Pinpoint the cell where the given text exists, returning its [X, Y] midpoint coordinate. 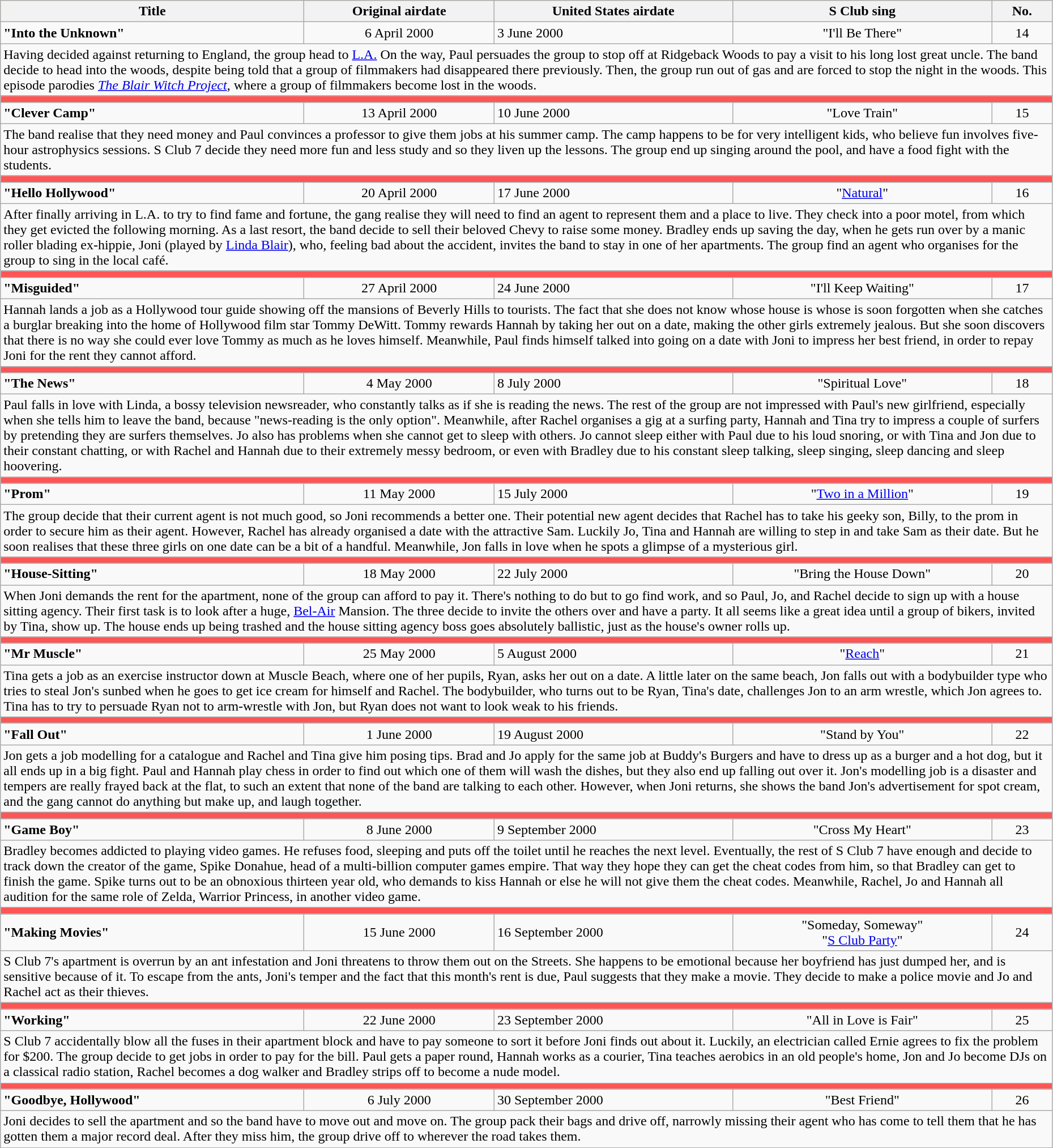
6 July 2000 [399, 1100]
27 April 2000 [399, 288]
13 April 2000 [399, 113]
5 August 2000 [613, 654]
16 [1022, 193]
"Fall Out" [152, 734]
"Working" [152, 1020]
24 [1022, 933]
3 June 2000 [613, 33]
18 May 2000 [399, 574]
"The News" [152, 384]
"House-Sitting" [152, 574]
"I'll Keep Waiting" [862, 288]
Original airdate [399, 11]
23 September 2000 [613, 1020]
22 June 2000 [399, 1020]
16 September 2000 [613, 933]
"Cross My Heart" [862, 829]
26 [1022, 1100]
"Making Movies" [152, 933]
"Prom" [152, 494]
"Bring the House Down" [862, 574]
"Someday, Someway""S Club Party" [862, 933]
19 August 2000 [613, 734]
20 April 2000 [399, 193]
"Reach" [862, 654]
23 [1022, 829]
"Clever Camp" [152, 113]
8 July 2000 [613, 384]
"Spiritual Love" [862, 384]
6 April 2000 [399, 33]
17 June 2000 [613, 193]
"Misguided" [152, 288]
17 [1022, 288]
"All in Love is Fair" [862, 1020]
9 September 2000 [613, 829]
1 June 2000 [399, 734]
S Club sing [862, 11]
"Best Friend" [862, 1100]
14 [1022, 33]
15 June 2000 [399, 933]
15 July 2000 [613, 494]
24 June 2000 [613, 288]
"Hello Hollywood" [152, 193]
25 [1022, 1020]
Title [152, 11]
"I'll Be There" [862, 33]
No. [1022, 11]
22 July 2000 [613, 574]
11 May 2000 [399, 494]
"Into the Unknown" [152, 33]
"Love Train" [862, 113]
25 May 2000 [399, 654]
4 May 2000 [399, 384]
30 September 2000 [613, 1100]
22 [1022, 734]
"Game Boy" [152, 829]
"Mr Muscle" [152, 654]
"Goodbye, Hollywood" [152, 1100]
"Stand by You" [862, 734]
10 June 2000 [613, 113]
United States airdate [613, 11]
19 [1022, 494]
21 [1022, 654]
15 [1022, 113]
20 [1022, 574]
"Natural" [862, 193]
"Two in a Million" [862, 494]
18 [1022, 384]
8 June 2000 [399, 829]
